Provide the (x, y) coordinate of the cell's center where the given text is located.  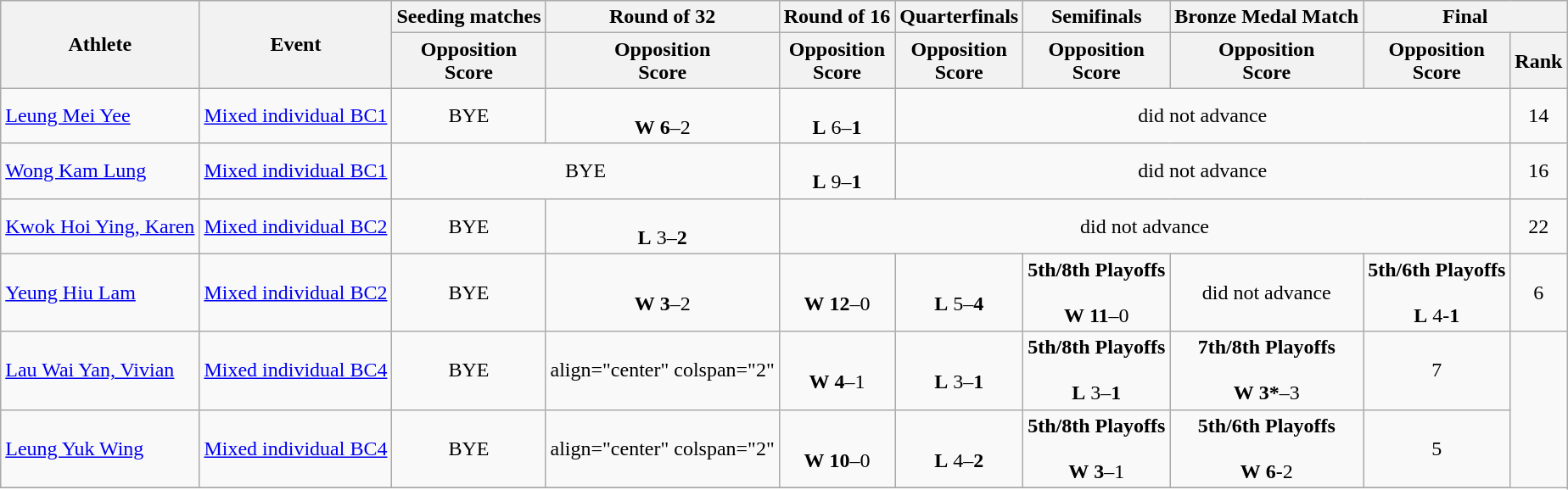
Round of 32 (662, 17)
L 3–2 (662, 226)
Quarterfinals (959, 17)
Bronze Medal Match (1267, 17)
14 (1539, 115)
22 (1539, 226)
16 (1539, 171)
Athlete (100, 44)
5th/6th PlayoffsW 6-2 (1267, 448)
5 (1437, 448)
Leung Yuk Wing (100, 448)
Kwok Hoi Ying, Karen (100, 226)
Yeung Hiu Lam (100, 292)
Leung Mei Yee (100, 115)
L 3–1 (959, 370)
L 4–2 (959, 448)
W 6–2 (662, 115)
5th/6th PlayoffsL 4-1 (1437, 292)
5th/8th PlayoffsW 3–1 (1096, 448)
Semifinals (1096, 17)
5th/8th PlayoffsL 3–1 (1096, 370)
Final (1465, 17)
7 (1437, 370)
L 6–1 (837, 115)
Rank (1539, 61)
Seeding matches (468, 17)
6 (1539, 292)
W 12–0 (837, 292)
Lau Wai Yan, Vivian (100, 370)
L 5–4 (959, 292)
5th/8th PlayoffsW 11–0 (1096, 292)
7th/8th PlayoffsW 3*–3 (1267, 370)
L 9–1 (837, 171)
Event (295, 44)
W 3–2 (662, 292)
W 4–1 (837, 370)
Wong Kam Lung (100, 171)
W 10–0 (837, 448)
Round of 16 (837, 17)
